Return the [x, y] coordinate for the center point of the cell that contains the specified text.  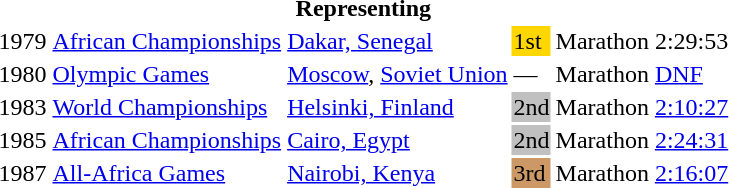
3rd [532, 173]
Moscow, Soviet Union [398, 74]
2:16:07 [691, 173]
DNF [691, 74]
Dakar, Senegal [398, 41]
Helsinki, Finland [398, 107]
All-Africa Games [167, 173]
2:29:53 [691, 41]
World Championships [167, 107]
Nairobi, Kenya [398, 173]
2:10:27 [691, 107]
— [532, 74]
Cairo, Egypt [398, 140]
1st [532, 41]
Olympic Games [167, 74]
2:24:31 [691, 140]
